Return the [X, Y] coordinate for the center point of the cell that contains the specified text.  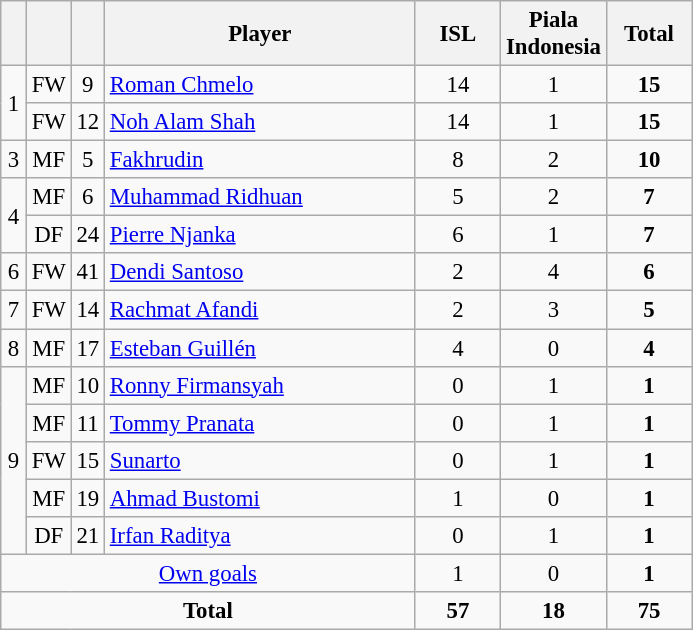
Ahmad Bustomi [260, 498]
ISL [458, 34]
Noh Alam Shah [260, 122]
Irfan Raditya [260, 536]
24 [88, 235]
Rachmat Afandi [260, 310]
57 [458, 611]
19 [88, 498]
17 [88, 348]
Player [260, 34]
21 [88, 536]
Muhammad Ridhuan [260, 197]
Tommy Pranata [260, 423]
12 [88, 122]
41 [88, 273]
Esteban Guillén [260, 348]
Piala Indonesia [554, 34]
Own goals [208, 573]
Fakhrudin [260, 160]
Sunarto [260, 460]
Ronny Firmansyah [260, 385]
75 [649, 611]
Dendi Santoso [260, 273]
Pierre Njanka [260, 235]
Roman Chmelo [260, 85]
18 [554, 611]
11 [88, 423]
